Capture the cell that displays the provided text and extract its [x, y] central coordinate. 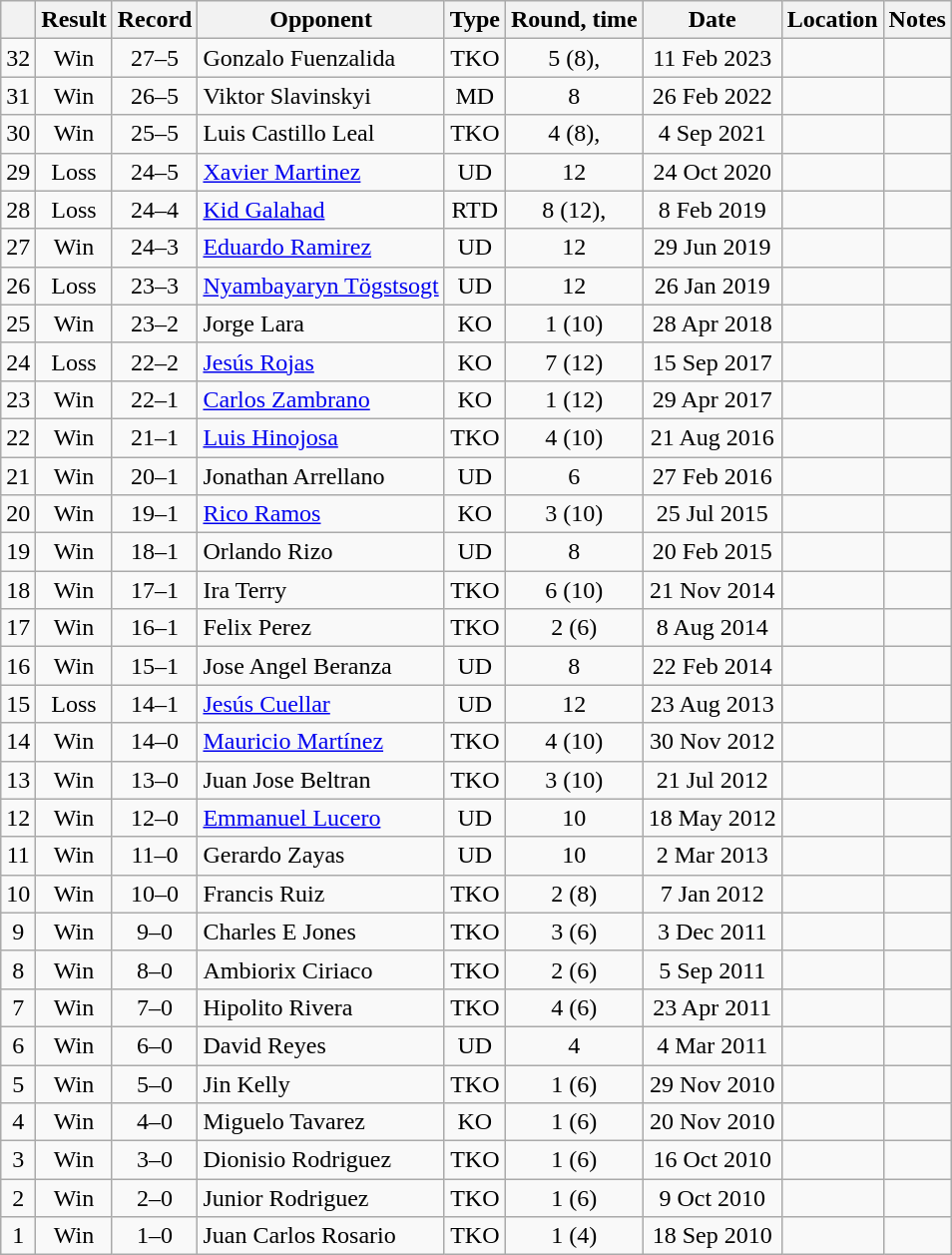
18–1 [155, 552]
1–0 [155, 1236]
21 Nov 2014 [713, 590]
5 (8), [574, 58]
12–0 [155, 818]
2 Mar 2013 [713, 856]
22 Feb 2014 [713, 666]
8 Aug 2014 [713, 628]
15 Sep 2017 [713, 361]
Location [832, 20]
David Reyes [321, 1045]
8 (12), [574, 210]
Luis Castillo Leal [321, 134]
3–0 [155, 1160]
22–2 [155, 361]
Notes [917, 20]
Emmanuel Lucero [321, 818]
24 Oct 2020 [713, 172]
Viktor Slavinskyi [321, 96]
4 Sep 2021 [713, 134]
18 May 2012 [713, 818]
29 Jun 2019 [713, 248]
16 [18, 666]
9 [18, 932]
4 Mar 2011 [713, 1045]
11–0 [155, 856]
Jin Kelly [321, 1083]
14–1 [155, 704]
Ambiorix Ciriaco [321, 969]
25–5 [155, 134]
Felix Perez [321, 628]
Juan Jose Beltran [321, 780]
Gonzalo Fuenzalida [321, 58]
Carlos Zambrano [321, 399]
Kid Galahad [321, 210]
Type [475, 20]
20 Nov 2010 [713, 1122]
25 [18, 323]
27 [18, 248]
5–0 [155, 1083]
23 Aug 2013 [713, 704]
32 [18, 58]
Eduardo Ramirez [321, 248]
24–5 [155, 172]
28 [18, 210]
MD [475, 96]
23–2 [155, 323]
18 Sep 2010 [713, 1236]
23 [18, 399]
21–1 [155, 437]
14 [18, 742]
17 [18, 628]
30 [18, 134]
27 Feb 2016 [713, 476]
9–0 [155, 932]
11 Feb 2023 [713, 58]
20 Feb 2015 [713, 552]
29 Apr 2017 [713, 399]
Jesús Cuellar [321, 704]
28 Apr 2018 [713, 323]
Record [155, 20]
Francis Ruiz [321, 894]
Luis Hinojosa [321, 437]
19–1 [155, 514]
7–0 [155, 1007]
23–3 [155, 286]
23 Apr 2011 [713, 1007]
31 [18, 96]
1 [18, 1236]
Charles E Jones [321, 932]
2 (8) [574, 894]
24 [18, 361]
Xavier Martinez [321, 172]
26–5 [155, 96]
21 [18, 476]
13–0 [155, 780]
26 Jan 2019 [713, 286]
11 [18, 856]
26 [18, 286]
Jorge Lara [321, 323]
3 (6) [574, 932]
24–3 [155, 248]
Hipolito Rivera [321, 1007]
6 (10) [574, 590]
3 [18, 1160]
17–1 [155, 590]
1 (12) [574, 399]
Rico Ramos [321, 514]
6–0 [155, 1045]
Opponent [321, 20]
5 [18, 1083]
22 [18, 437]
Date [713, 20]
1 (4) [574, 1236]
10–0 [155, 894]
9 Oct 2010 [713, 1198]
26 Feb 2022 [713, 96]
4–0 [155, 1122]
14–0 [155, 742]
Orlando Rizo [321, 552]
20 [18, 514]
8 Feb 2019 [713, 210]
7 (12) [574, 361]
Nyambayaryn Tögstsogt [321, 286]
21 Aug 2016 [713, 437]
7 Jan 2012 [713, 894]
Round, time [574, 20]
Juan Carlos Rosario [321, 1236]
15–1 [155, 666]
Gerardo Zayas [321, 856]
27–5 [155, 58]
16 Oct 2010 [713, 1160]
25 Jul 2015 [713, 514]
29 Nov 2010 [713, 1083]
Junior Rodriguez [321, 1198]
8–0 [155, 969]
1 (10) [574, 323]
16–1 [155, 628]
4 (8), [574, 134]
30 Nov 2012 [713, 742]
29 [18, 172]
20–1 [155, 476]
18 [18, 590]
19 [18, 552]
Jonathan Arrellano [321, 476]
Dionisio Rodriguez [321, 1160]
4 (6) [574, 1007]
Ira Terry [321, 590]
21 Jul 2012 [713, 780]
RTD [475, 210]
2–0 [155, 1198]
2 [18, 1198]
24–4 [155, 210]
7 [18, 1007]
Result [74, 20]
Miguelo Tavarez [321, 1122]
Mauricio Martínez [321, 742]
13 [18, 780]
15 [18, 704]
Jesús Rojas [321, 361]
3 Dec 2011 [713, 932]
5 Sep 2011 [713, 969]
22–1 [155, 399]
Jose Angel Beranza [321, 666]
